Return (x, y) of the center of cell containing provided text 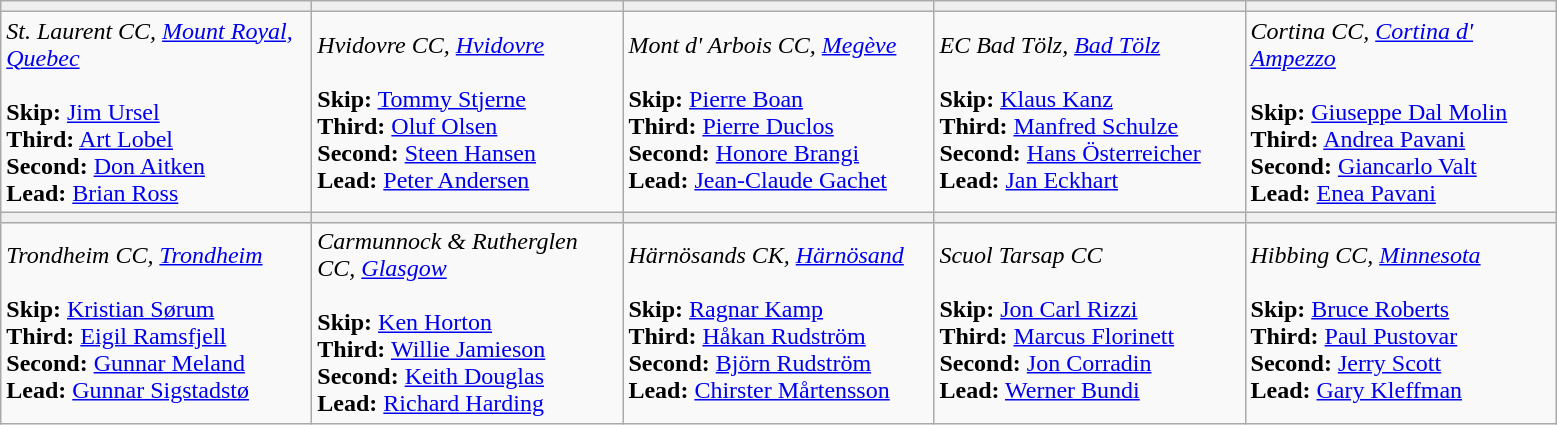
Hibbing CC, MinnesotaSkip: Bruce Roberts Third: Paul Pustovar Second: Jerry Scott Lead: Gary Kleffman (1400, 323)
Cortina CC, Cortina d' AmpezzoSkip: Giuseppe Dal Molin Third: Andrea Pavani Second: Giancarlo Valt Lead: Enea Pavani (1400, 112)
Mont d' Arbois CC, MegèveSkip: Pierre Boan Third: Pierre Duclos Second: Honore Brangi Lead: Jean-Claude Gachet (778, 112)
St. Laurent CC, Mount Royal, QuebecSkip: Jim Ursel Third: Art Lobel Second: Don Aitken Lead: Brian Ross (156, 112)
Carmunnock & Rutherglen CC, GlasgowSkip: Ken Horton Third: Willie Jamieson Second: Keith Douglas Lead: Richard Harding (468, 323)
Scuol Tarsap CCSkip: Jon Carl Rizzi Third: Marcus Florinett Second: Jon Corradin Lead: Werner Bundi (1090, 323)
Trondheim CC, TrondheimSkip: Kristian Sørum Third: Eigil Ramsfjell Second: Gunnar Meland Lead: Gunnar Sigstadstø (156, 323)
Hvidovre CC, HvidovreSkip: Tommy Stjerne Third: Oluf Olsen Second: Steen Hansen Lead: Peter Andersen (468, 112)
Härnösands CK, HärnösandSkip: Ragnar Kamp Third: Håkan Rudström Second: Björn Rudström Lead: Chirster Mårtensson (778, 323)
EC Bad Tölz, Bad TölzSkip: Klaus Kanz Third: Manfred Schulze Second: Hans Österreicher Lead: Jan Eckhart (1090, 112)
